Extract the [X, Y] coordinate from the center of the cell holding the provided text.  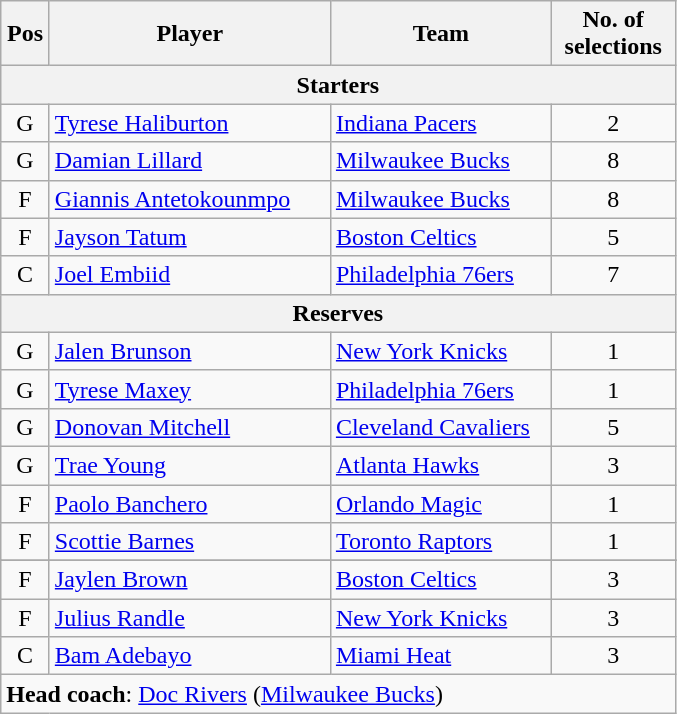
Pos [26, 34]
Atlanta Hawks [440, 465]
Damian Lillard [190, 161]
Paolo Banchero [190, 503]
Tyrese Haliburton [190, 123]
Head coach: Doc Rivers (Milwaukee Bucks) [338, 694]
Reserves [338, 313]
Toronto Raptors [440, 542]
Jayson Tatum [190, 237]
Cleveland Cavaliers [440, 427]
Giannis Antetokounmpo [190, 199]
Indiana Pacers [440, 123]
7 [613, 275]
2 [613, 123]
Scottie Barnes [190, 542]
Player [190, 34]
Donovan Mitchell [190, 427]
Jaylen Brown [190, 580]
No. of selections [613, 34]
Orlando Magic [440, 503]
Tyrese Maxey [190, 389]
Jalen Brunson [190, 351]
Team [440, 34]
Joel Embiid [190, 275]
Starters [338, 85]
Julius Randle [190, 618]
Trae Young [190, 465]
Bam Adebayo [190, 656]
Miami Heat [440, 656]
